Detect which cell encompasses the target text, then output its [x, y] center coordinate. 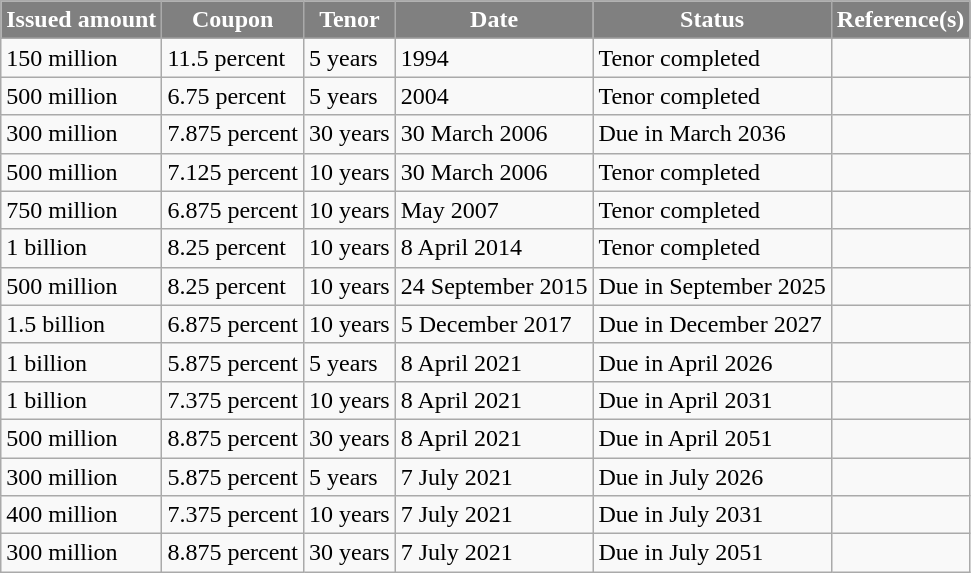
Status [712, 20]
7.875 percent [233, 134]
Issued amount [82, 20]
Tenor [350, 20]
1.5 billion [82, 324]
1994 [494, 58]
Due in April 2031 [712, 400]
Due in April 2051 [712, 438]
150 million [82, 58]
Coupon [233, 20]
Reference(s) [900, 20]
7.125 percent [233, 172]
8 April 2014 [494, 248]
11.5 percent [233, 58]
Due in July 2026 [712, 477]
750 million [82, 210]
Date [494, 20]
6.75 percent [233, 96]
Due in December 2027 [712, 324]
2004 [494, 96]
May 2007 [494, 210]
Due in July 2031 [712, 515]
24 September 2015 [494, 286]
5 December 2017 [494, 324]
400 million [82, 515]
Due in April 2026 [712, 362]
Due in September 2025 [712, 286]
Due in March 2036 [712, 134]
Due in July 2051 [712, 553]
